From the cell containing the given text, extract its center point as (X, Y) coordinate. 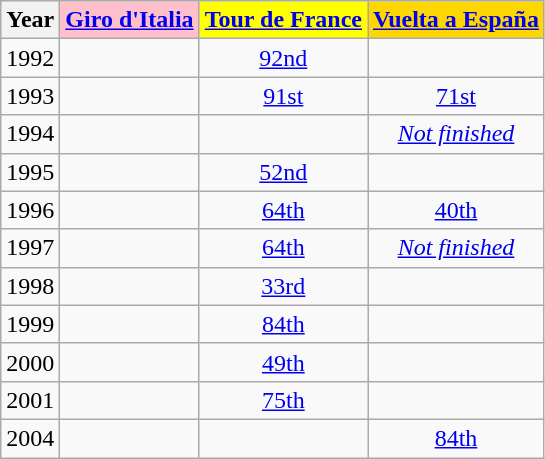
92nd (283, 58)
2001 (30, 400)
Vuelta a España (456, 20)
1997 (30, 248)
2000 (30, 362)
2004 (30, 438)
52nd (283, 172)
91st (283, 96)
75th (283, 400)
1999 (30, 324)
1998 (30, 286)
1994 (30, 134)
49th (283, 362)
1993 (30, 96)
40th (456, 210)
1995 (30, 172)
Tour de France (283, 20)
1996 (30, 210)
Giro d'Italia (130, 20)
Year (30, 20)
1992 (30, 58)
33rd (283, 286)
71st (456, 96)
